Detect which cell encompasses the target text, then output its (x, y) center coordinate. 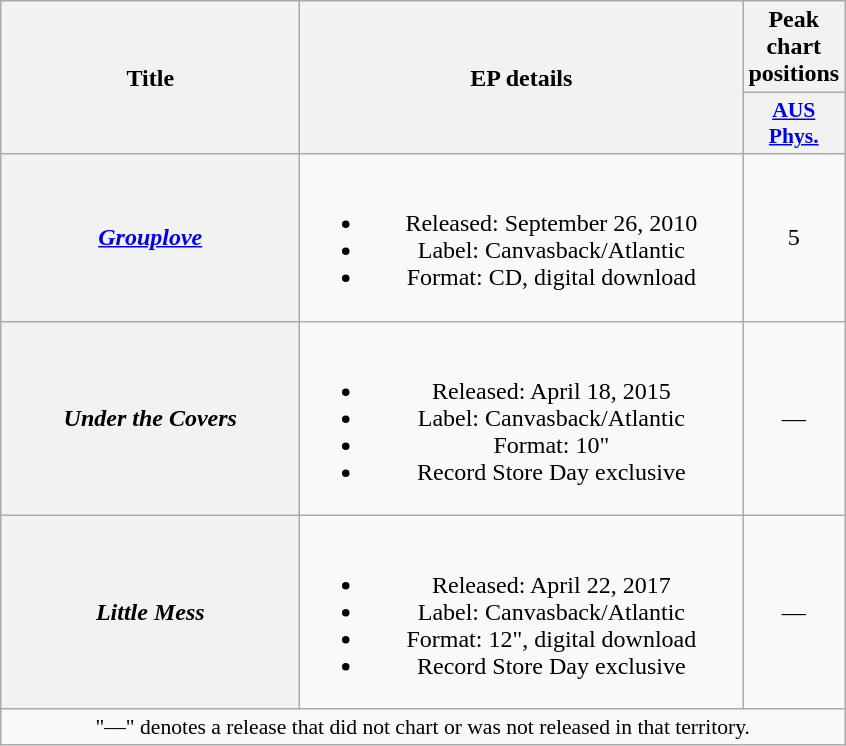
Released: April 18, 2015Label: Canvasback/AtlanticFormat: 10"Record Store Day exclusive (522, 418)
5 (794, 238)
AUSPhys. (794, 124)
"—" denotes a release that did not chart or was not released in that territory. (423, 727)
EP details (522, 78)
Released: April 22, 2017Label: Canvasback/AtlanticFormat: 12", digital downloadRecord Store Day exclusive (522, 612)
Peak chart positions (794, 47)
Little Mess (150, 612)
Under the Covers (150, 418)
Title (150, 78)
Grouplove (150, 238)
Released: September 26, 2010Label: Canvasback/AtlanticFormat: CD, digital download (522, 238)
